Provide the [x, y] coordinate of the cell's center where the given text is located.  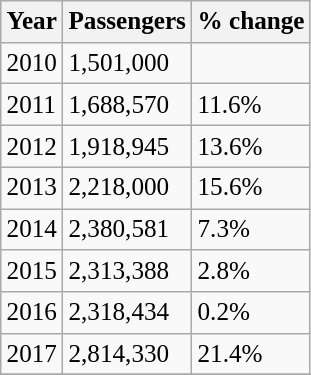
2,313,388 [128, 271]
2,380,581 [128, 229]
15.6% [252, 188]
2010 [32, 63]
2015 [32, 271]
2016 [32, 313]
2,814,330 [128, 354]
2.8% [252, 271]
2,318,434 [128, 313]
2,218,000 [128, 188]
0.2% [252, 313]
% change [252, 22]
2017 [32, 354]
11.6% [252, 105]
1,918,945 [128, 146]
2012 [32, 146]
1,501,000 [128, 63]
2013 [32, 188]
Year [32, 22]
7.3% [252, 229]
2011 [32, 105]
2014 [32, 229]
Passengers [128, 22]
1,688,570 [128, 105]
13.6% [252, 146]
21.4% [252, 354]
